Locate the cell with the specified text and output its (x, y) center coordinate. 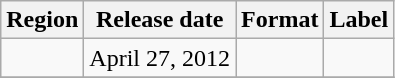
Label (359, 20)
April 27, 2012 (160, 58)
Region (42, 20)
Release date (160, 20)
Format (280, 20)
